Return [X, Y] of the center of cell containing provided text 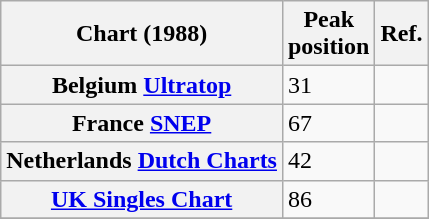
Netherlands Dutch Charts [142, 161]
France SNEP [142, 123]
UK Singles Chart [142, 199]
Belgium Ultratop [142, 85]
31 [328, 85]
86 [328, 199]
67 [328, 123]
Chart (1988) [142, 34]
Ref. [402, 34]
42 [328, 161]
Peakposition [328, 34]
